Return the (x, y) coordinate for the center point of the cell that contains the specified text.  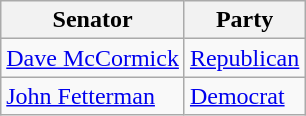
Senator (93, 20)
Democrat (244, 96)
John Fetterman (93, 96)
Party (244, 20)
Republican (244, 58)
Dave McCormick (93, 58)
